Determine the [x, y] coordinate at the center of the cell enclosing the given text.  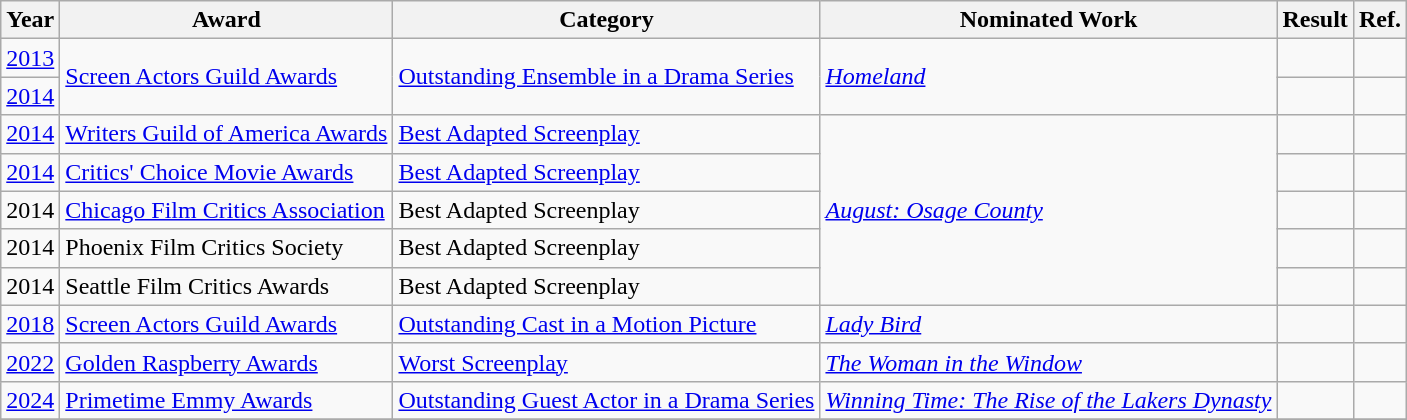
Seattle Film Critics Awards [226, 286]
The Woman in the Window [1048, 362]
Winning Time: The Rise of the Lakers Dynasty [1048, 400]
Phoenix Film Critics Society [226, 248]
Chicago Film Critics Association [226, 210]
August: Osage County [1048, 210]
Golden Raspberry Awards [226, 362]
2024 [30, 400]
Lady Bird [1048, 324]
Homeland [1048, 77]
Nominated Work [1048, 20]
Outstanding Ensemble in a Drama Series [606, 77]
Outstanding Cast in a Motion Picture [606, 324]
Critics' Choice Movie Awards [226, 172]
Result [1315, 20]
Worst Screenplay [606, 362]
Award [226, 20]
Outstanding Guest Actor in a Drama Series [606, 400]
Year [30, 20]
Writers Guild of America Awards [226, 134]
Ref. [1380, 20]
Category [606, 20]
2022 [30, 362]
2018 [30, 324]
Primetime Emmy Awards [226, 400]
2013 [30, 58]
